Scan for the cell matching the given text and deliver its (X, Y) coordinate at center. 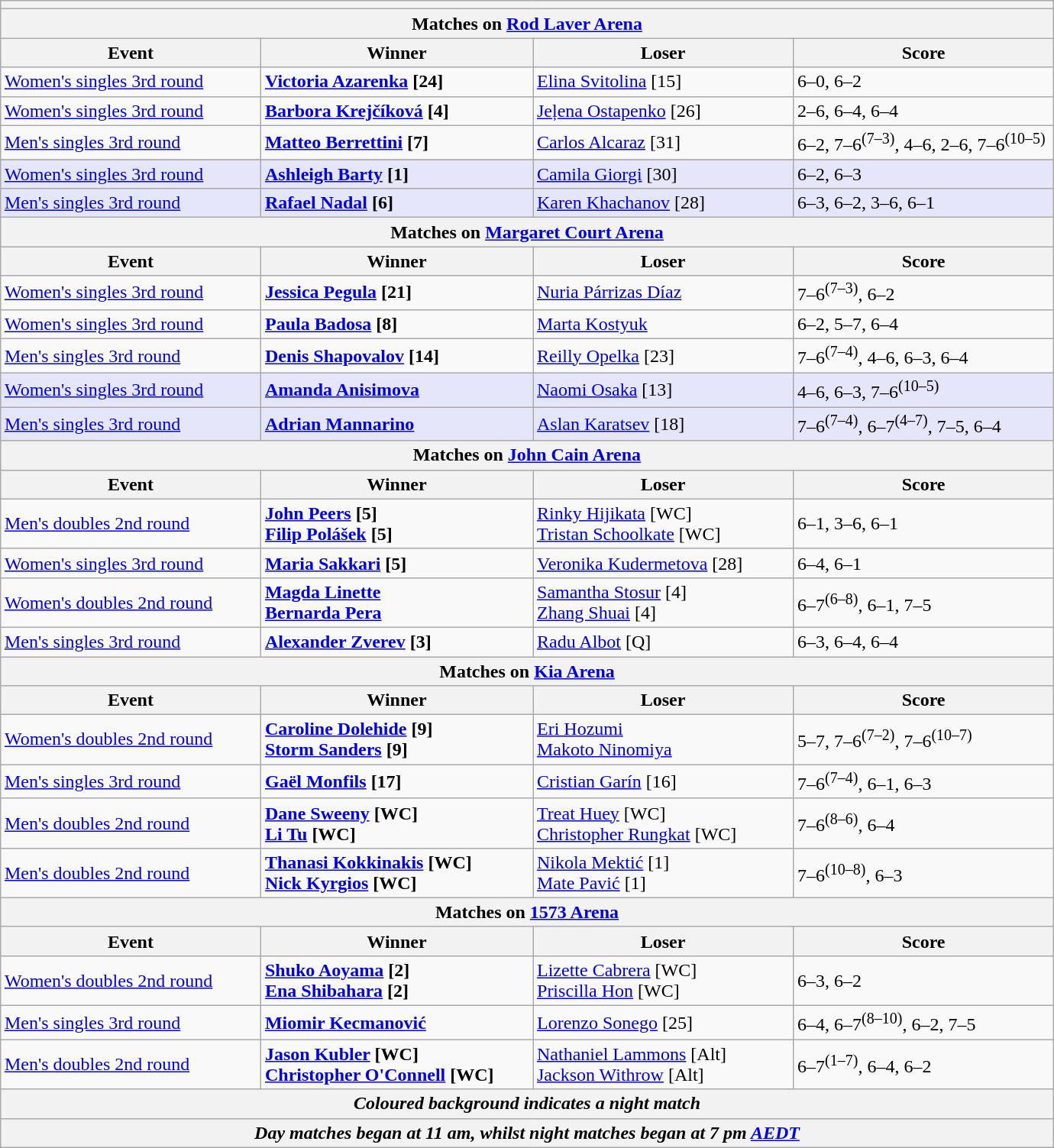
6–4, 6–1 (924, 563)
Miomir Kecmanović (396, 1023)
Matches on Kia Arena (527, 671)
Shuko Aoyama [2] Ena Shibahara [2] (396, 981)
Barbora Krejčíková [4] (396, 111)
6–2, 5–7, 6–4 (924, 324)
Maria Sakkari [5] (396, 563)
Caroline Dolehide [9] Storm Sanders [9] (396, 739)
Victoria Azarenka [24] (396, 82)
6–7(6–8), 6–1, 7–5 (924, 602)
Denis Shapovalov [14] (396, 356)
Matches on Rod Laver Arena (527, 24)
Nikola Mektić [1] Mate Pavić [1] (663, 872)
Magda Linette Bernarda Pera (396, 602)
7–6(7–4), 6–1, 6–3 (924, 782)
Gaël Monfils [17] (396, 782)
Matches on John Cain Arena (527, 455)
Matteo Berrettini [7] (396, 142)
Matches on Margaret Court Arena (527, 232)
Veronika Kudermetova [28] (663, 563)
7–6(7–4), 4–6, 6–3, 6–4 (924, 356)
Matches on 1573 Arena (527, 912)
4–6, 6–3, 7–6(10–5) (924, 390)
Aslan Karatsev [18] (663, 425)
Carlos Alcaraz [31] (663, 142)
Ashleigh Barty [1] (396, 174)
Lorenzo Sonego [25] (663, 1023)
Treat Huey [WC] Christopher Rungkat [WC] (663, 823)
Coloured background indicates a night match (527, 1104)
Nathaniel Lammons [Alt] Jackson Withrow [Alt] (663, 1065)
Rinky Hijikata [WC] Tristan Schoolkate [WC] (663, 524)
Marta Kostyuk (663, 324)
Paula Badosa [8] (396, 324)
Karen Khachanov [28] (663, 203)
Jason Kubler [WC] Christopher O'Connell [WC] (396, 1065)
6–0, 6–2 (924, 82)
Lizette Cabrera [WC] Priscilla Hon [WC] (663, 981)
Elina Svitolina [15] (663, 82)
6–3, 6–4, 6–4 (924, 642)
6–3, 6–2, 3–6, 6–1 (924, 203)
7–6(8–6), 6–4 (924, 823)
6–4, 6–7(8–10), 6–2, 7–5 (924, 1023)
7–6(10–8), 6–3 (924, 872)
6–2, 7–6(7–3), 4–6, 2–6, 7–6(10–5) (924, 142)
6–1, 3–6, 6–1 (924, 524)
Jeļena Ostapenko [26] (663, 111)
Jessica Pegula [21] (396, 293)
Camila Giorgi [30] (663, 174)
Dane Sweeny [WC] Li Tu [WC] (396, 823)
Naomi Osaka [13] (663, 390)
2–6, 6–4, 6–4 (924, 111)
5–7, 7–6(7–2), 7–6(10–7) (924, 739)
Amanda Anisimova (396, 390)
7–6(7–4), 6–7(4–7), 7–5, 6–4 (924, 425)
Eri Hozumi Makoto Ninomiya (663, 739)
Radu Albot [Q] (663, 642)
6–2, 6–3 (924, 174)
Adrian Mannarino (396, 425)
Alexander Zverev [3] (396, 642)
Day matches began at 11 am, whilst night matches began at 7 pm AEDT (527, 1133)
Rafael Nadal [6] (396, 203)
Samantha Stosur [4] Zhang Shuai [4] (663, 602)
John Peers [5] Filip Polášek [5] (396, 524)
Thanasi Kokkinakis [WC] Nick Kyrgios [WC] (396, 872)
7–6(7–3), 6–2 (924, 293)
Nuria Párrizas Díaz (663, 293)
Cristian Garín [16] (663, 782)
6–3, 6–2 (924, 981)
Reilly Opelka [23] (663, 356)
6–7(1–7), 6–4, 6–2 (924, 1065)
